Detect which cell encompasses the target text, then output its (x, y) center coordinate. 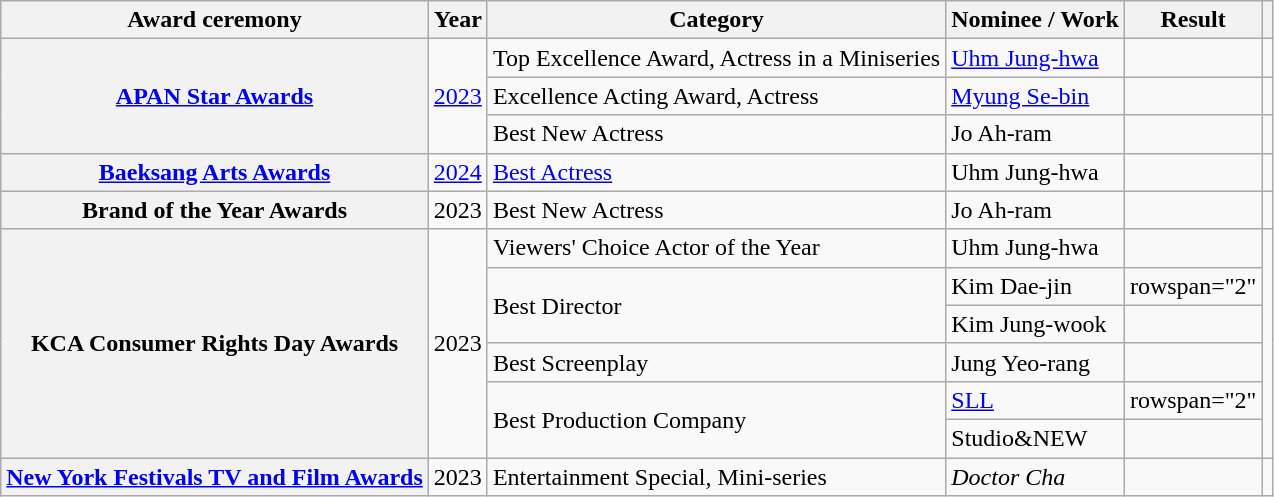
Award ceremony (215, 20)
Kim Jung-wook (1036, 324)
SLL (1036, 400)
Brand of the Year Awards (215, 210)
New York Festivals TV and Film Awards (215, 477)
2024 (458, 172)
Result (1193, 20)
Baeksang Arts Awards (215, 172)
Kim Dae-jin (1036, 286)
Year (458, 20)
Category (716, 20)
Doctor Cha (1036, 477)
Viewers' Choice Actor of the Year (716, 248)
APAN Star Awards (215, 96)
Best Director (716, 305)
KCA Consumer Rights Day Awards (215, 343)
Jung Yeo-rang (1036, 362)
Entertainment Special, Mini-series (716, 477)
Nominee / Work (1036, 20)
Excellence Acting Award, Actress (716, 96)
Best Production Company (716, 419)
Best Screenplay (716, 362)
Top Excellence Award, Actress in a Miniseries (716, 58)
Myung Se-bin (1036, 96)
Studio&NEW (1036, 438)
Best Actress (716, 172)
